For the text-containing cell, return its midpoint in [x, y] coordinate format. 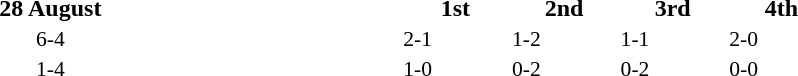
2-1 [456, 39]
1-2 [564, 39]
1-1 [672, 39]
